Scan for the cell matching the given text and deliver its (X, Y) coordinate at center. 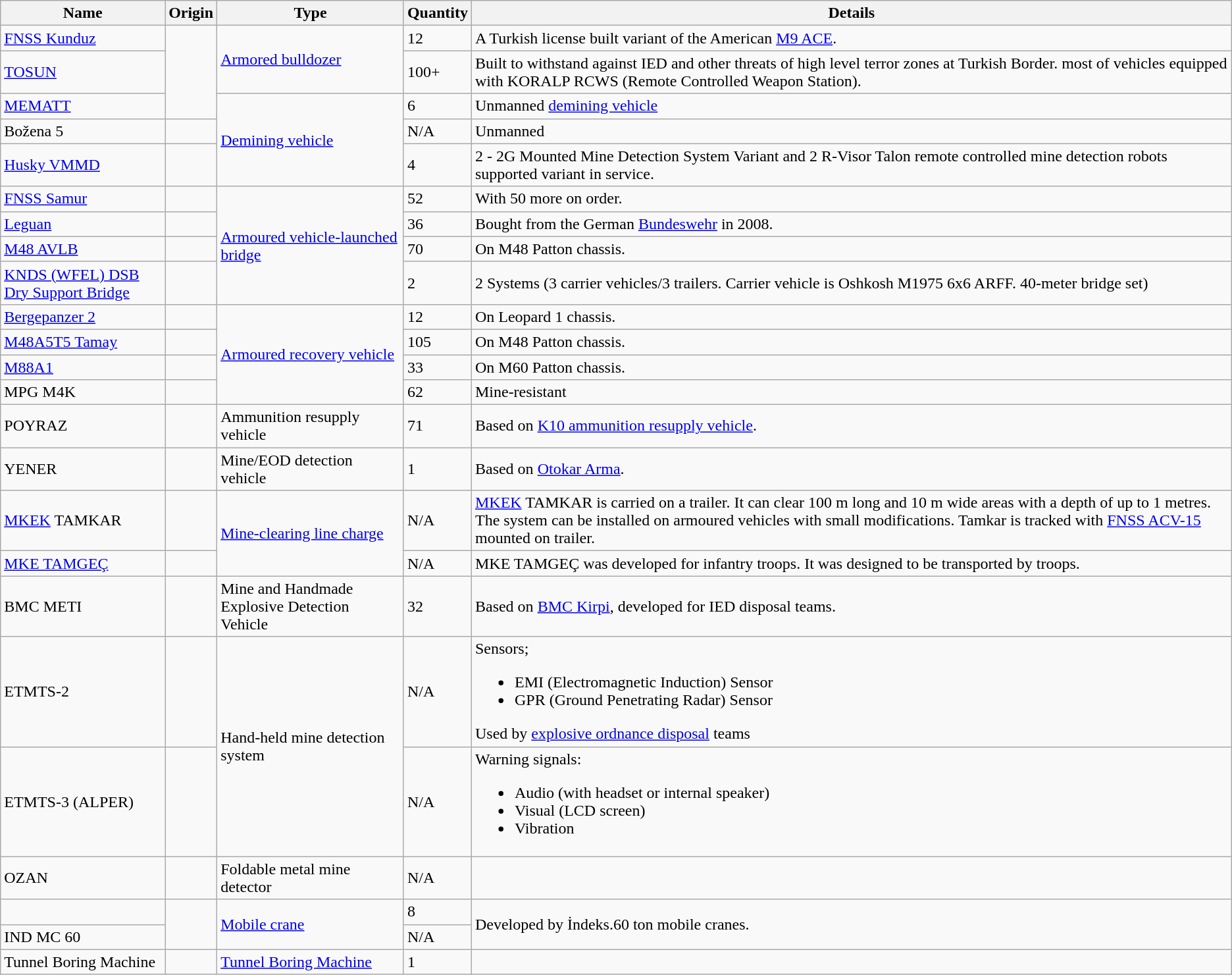
FNSS Samur (83, 199)
70 (437, 249)
OZAN (83, 878)
Warning signals:Audio (with headset or internal speaker)Visual (LCD screen)Vibration (852, 802)
Sensors;EMI (Electromagnetic Induction) SensorGPR (Ground Penetrating Radar) SensorUsed by explosive ordnance disposal teams (852, 691)
Armored bulldozer (311, 59)
Hand-held mine detection system (311, 747)
TOSUN (83, 72)
36 (437, 224)
Bought from the German Bundeswehr in 2008. (852, 224)
4 (437, 165)
71 (437, 427)
MKEK TAMKAR (83, 521)
ETMTS-2 (83, 691)
On M60 Patton chassis. (852, 367)
Based on BMC Kirpi, developed for IED disposal teams. (852, 606)
Quantity (437, 13)
52 (437, 199)
FNSS Kunduz (83, 38)
MKE TAMGEÇ was developed for infantry troops. It was designed to be transported by troops. (852, 564)
Based on Otokar Arma. (852, 469)
2 - 2G Mounted Mine Detection System Variant and 2 R-Visor Talon remote controlled mine detection robots supported variant in service. (852, 165)
A Turkish license built variant of the American M9 ACE. (852, 38)
Husky VMMD (83, 165)
MKE TAMGEÇ (83, 564)
With 50 more on order. (852, 199)
Origin (191, 13)
Foldable metal mine detector (311, 878)
BMC METI (83, 606)
Details (852, 13)
Mine-clearing line charge (311, 533)
Armoured recovery vehicle (311, 354)
33 (437, 367)
6 (437, 106)
8 (437, 912)
Bergepanzer 2 (83, 317)
105 (437, 342)
100+ (437, 72)
Mobile crane (311, 924)
POYRAZ (83, 427)
MPG M4K (83, 392)
32 (437, 606)
Mine and Handmade Explosive Detection Vehicle (311, 606)
Based on K10 ammunition resupply vehicle. (852, 427)
Mine-resistant (852, 392)
2 (437, 283)
IND MC 60 (83, 937)
Unmanned demining vehicle (852, 106)
YENER (83, 469)
Božena 5 (83, 131)
Mine/EOD detection vehicle (311, 469)
62 (437, 392)
MEMATT (83, 106)
2 Systems (3 carrier vehicles/3 trailers. Carrier vehicle is Oshkosh M1975 6x6 ARFF. 40-meter bridge set) (852, 283)
Name (83, 13)
Leguan (83, 224)
Demining vehicle (311, 140)
M48A5T5 Tamay (83, 342)
Ammunition resupply vehicle (311, 427)
Unmanned (852, 131)
Type (311, 13)
On Leopard 1 chassis. (852, 317)
Developed by İndeks.60 ton mobile cranes. (852, 924)
KNDS (WFEL) DSB Dry Support Bridge (83, 283)
Armoured vehicle-launched bridge (311, 245)
M48 AVLB (83, 249)
ETMTS-3 (ALPER) (83, 802)
M88A1 (83, 367)
